Locate the cell with the specified text and output its [X, Y] center coordinate. 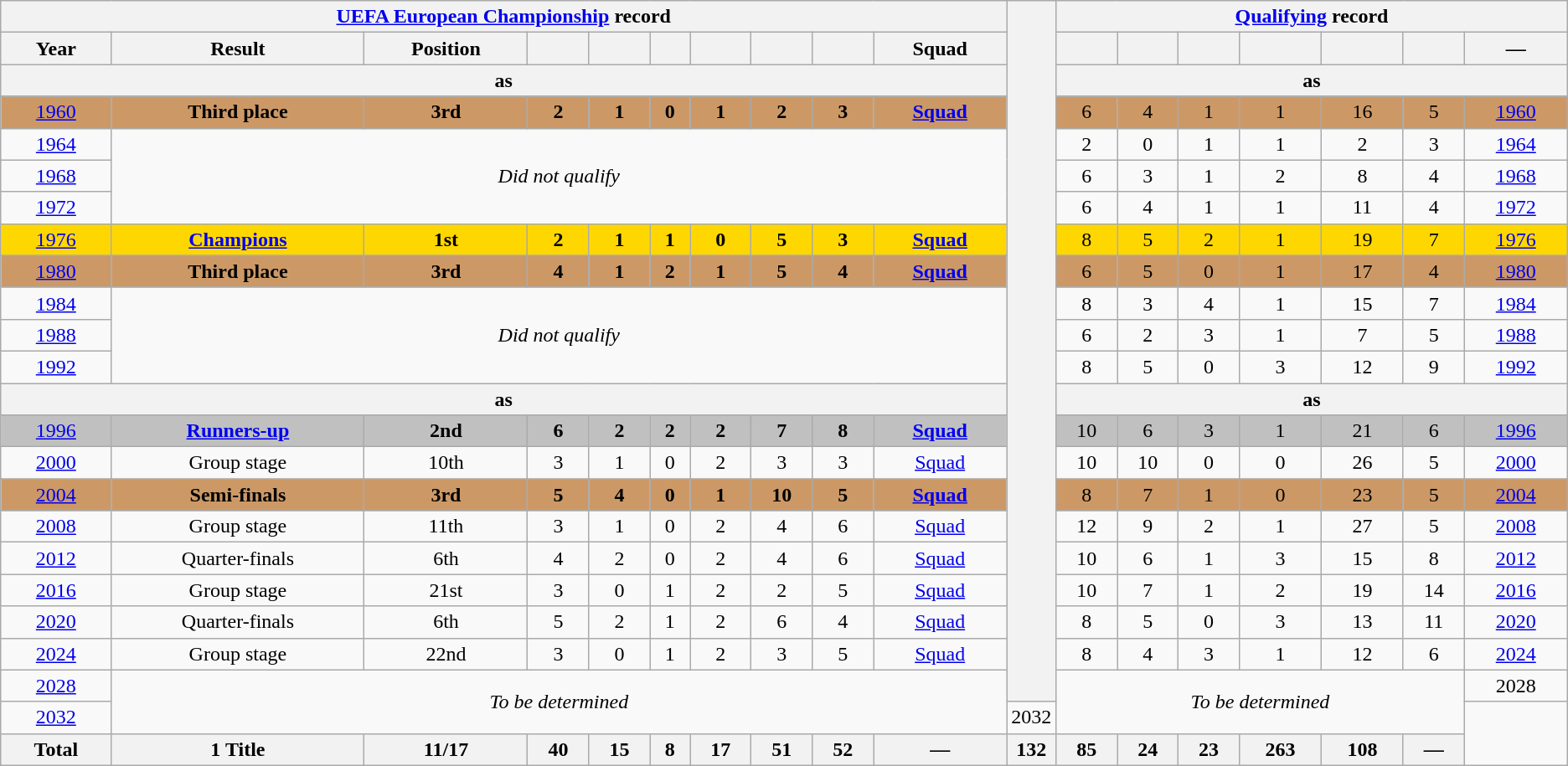
14 [1434, 590]
40 [558, 749]
27 [1362, 527]
22nd [446, 654]
11/17 [446, 749]
21 [1362, 431]
10th [446, 463]
Total [56, 749]
1st [446, 239]
2nd [446, 431]
108 [1362, 749]
1 Title [238, 749]
24 [1148, 749]
51 [782, 749]
11th [446, 527]
85 [1087, 749]
Position [446, 49]
21st [446, 590]
Year [56, 49]
263 [1281, 749]
UEFA European Championship record [504, 17]
16 [1362, 112]
Runners-up [238, 431]
Champions [238, 239]
Semi-finals [238, 495]
52 [843, 749]
Result [238, 49]
Qualifying record [1312, 17]
13 [1362, 622]
132 [1032, 749]
26 [1362, 463]
